Find where the given text appears and provide that cell's center as [X, Y] coordinate. 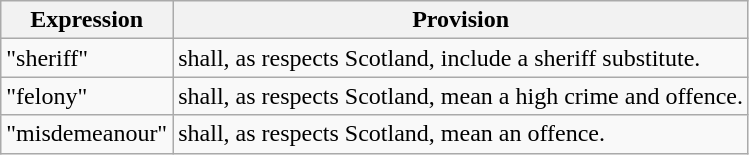
Provision [461, 20]
shall, as respects Scotland, mean a high crime and offence. [461, 96]
"felony" [87, 96]
Expression [87, 20]
shall, as respects Scotland, mean an offence. [461, 134]
"misdemeanour" [87, 134]
shall, as respects Scotland, include a sheriff substitute. [461, 58]
"sheriff" [87, 58]
